Provide the (x, y) coordinate of the cell's center where the given text is located.  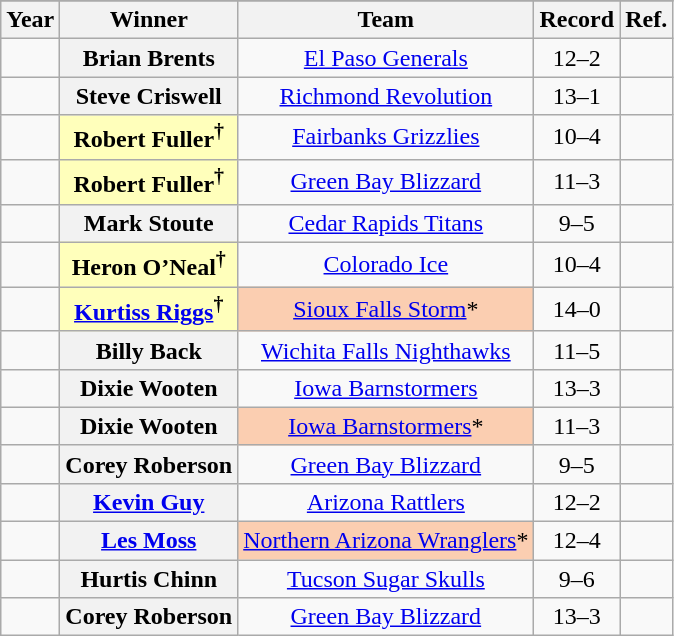
Sioux Falls Storm* (386, 310)
9–6 (577, 579)
Winner (149, 20)
Wichita Falls Nighthawks (386, 350)
Mark Stoute (149, 223)
13–1 (577, 96)
11–5 (577, 350)
Northern Arizona Wranglers* (386, 541)
Cedar Rapids Titans (386, 223)
Ref. (646, 20)
14–0 (577, 310)
Iowa Barnstormers* (386, 426)
Colorado Ice (386, 264)
Hurtis Chinn (149, 579)
Iowa Barnstormers (386, 388)
Richmond Revolution (386, 96)
Les Moss (149, 541)
El Paso Generals (386, 58)
Fairbanks Grizzlies (386, 138)
Team (386, 20)
Billy Back (149, 350)
Arizona Rattlers (386, 502)
Brian Brents (149, 58)
Steve Criswell (149, 96)
Tucson Sugar Skulls (386, 579)
Kevin Guy (149, 502)
Year (30, 20)
12–4 (577, 541)
Kurtiss Riggs† (149, 310)
Heron O’Neal† (149, 264)
Record (577, 20)
